Find where the given text appears and provide that cell's center as (X, Y) coordinate. 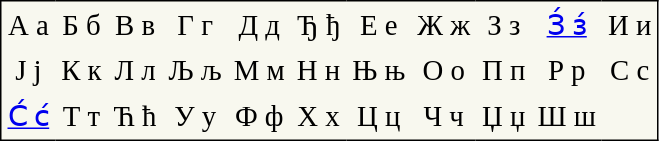
Б б (81, 24)
Р р (566, 70)
С́ с́ (28, 116)
Ц ц (378, 116)
К к (81, 70)
Г г (196, 24)
Ж ж (444, 24)
И и (630, 24)
Ш ш (566, 116)
Е е (378, 24)
М м (260, 70)
О о (444, 70)
Ђ ђ (318, 24)
З з (504, 24)
Њ њ (378, 70)
Ч ч (444, 116)
Љ љ (196, 70)
С с (630, 70)
Ф ф (260, 116)
В в (136, 24)
Х х (318, 116)
Т т (81, 116)
Џ џ (504, 116)
А а (28, 24)
П п (504, 70)
Н н (318, 70)
У у (196, 116)
Ћ ћ (136, 116)
З́ з́ (566, 24)
Ј ј (28, 70)
Д д (260, 24)
Л л (136, 70)
